Detect which cell encompasses the target text, then output its (X, Y) center coordinate. 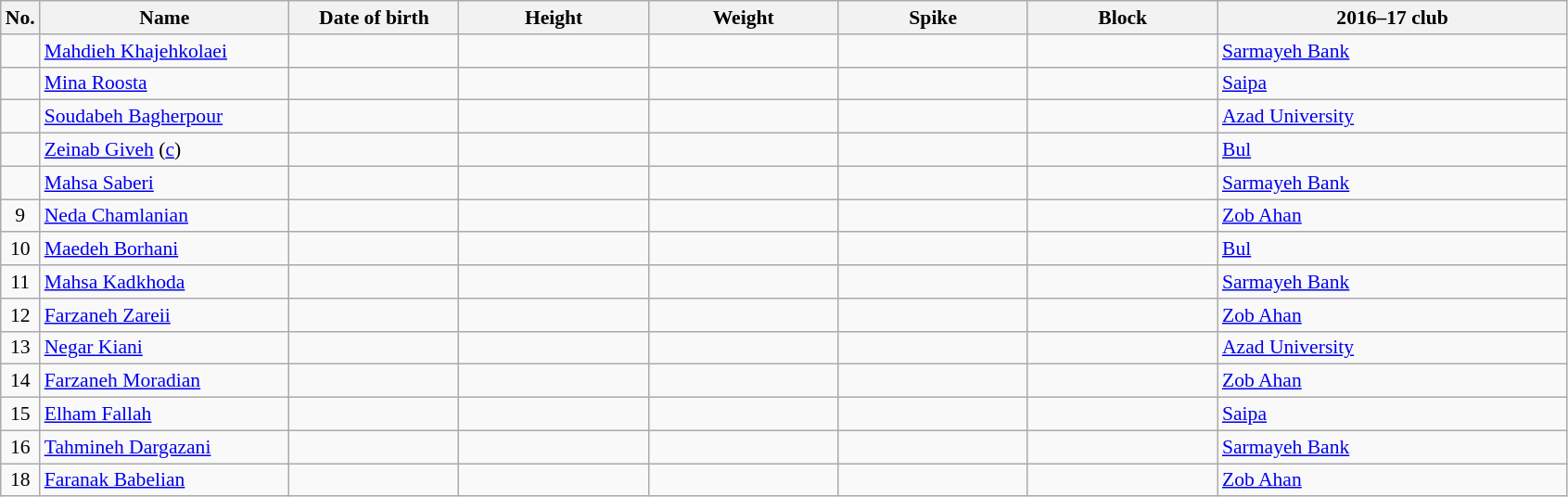
Spike (933, 18)
Zeinab Giveh (c) (165, 150)
Maedeh Borhani (165, 249)
2016–17 club (1393, 18)
Farzaneh Zareii (165, 315)
Name (165, 18)
Neda Chamlanian (165, 216)
16 (20, 447)
Farzaneh Moradian (165, 381)
10 (20, 249)
12 (20, 315)
Mahsa Kadkhoda (165, 282)
15 (20, 414)
Height (555, 18)
Tahmineh Dargazani (165, 447)
Mina Roosta (165, 83)
Faranak Babelian (165, 480)
Weight (744, 18)
Block (1122, 18)
Mahsa Saberi (165, 183)
Mahdieh Khajehkolaei (165, 51)
No. (20, 18)
Elham Fallah (165, 414)
14 (20, 381)
Negar Kiani (165, 348)
11 (20, 282)
Soudabeh Bagherpour (165, 117)
Date of birth (375, 18)
18 (20, 480)
13 (20, 348)
9 (20, 216)
